Search for the cell housing the specified text and yield its [x, y] center coordinate. 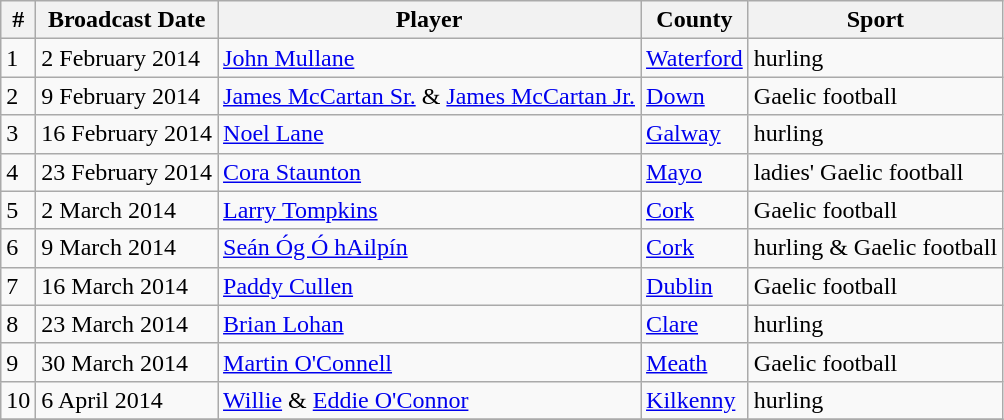
6 April 2014 [127, 400]
Willie & Eddie O'Connor [430, 400]
Broadcast Date [127, 20]
ladies' Gaelic football [875, 172]
30 March 2014 [127, 362]
Down [695, 96]
Meath [695, 362]
9 March 2014 [127, 248]
5 [18, 210]
Noel Lane [430, 134]
hurling & Gaelic football [875, 248]
Player [430, 20]
4 [18, 172]
6 [18, 248]
9 [18, 362]
10 [18, 400]
County [695, 20]
8 [18, 324]
Martin O'Connell [430, 362]
James McCartan Sr. & James McCartan Jr. [430, 96]
1 [18, 58]
23 March 2014 [127, 324]
Brian Lohan [430, 324]
16 February 2014 [127, 134]
Clare [695, 324]
John Mullane [430, 58]
2 [18, 96]
Galway [695, 134]
Mayo [695, 172]
7 [18, 286]
Kilkenny [695, 400]
3 [18, 134]
Sport [875, 20]
2 February 2014 [127, 58]
Cora Staunton [430, 172]
Seán Óg Ó hAilpín [430, 248]
2 March 2014 [127, 210]
Larry Tompkins [430, 210]
23 February 2014 [127, 172]
Dublin [695, 286]
9 February 2014 [127, 96]
Paddy Cullen [430, 286]
16 March 2014 [127, 286]
# [18, 20]
Waterford [695, 58]
